Pinpoint the cell where the given text exists, returning its [X, Y] midpoint coordinate. 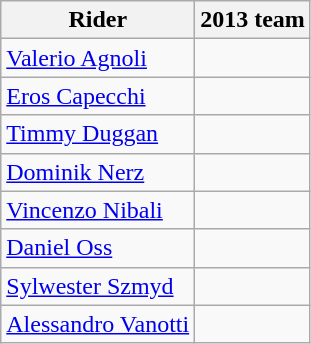
Timmy Duggan [98, 134]
Alessandro Vanotti [98, 324]
Eros Capecchi [98, 96]
Vincenzo Nibali [98, 210]
Valerio Agnoli [98, 58]
Rider [98, 20]
Sylwester Szmyd [98, 286]
2013 team [253, 20]
Dominik Nerz [98, 172]
Daniel Oss [98, 248]
